Scan for the cell matching the given text and deliver its (x, y) coordinate at center. 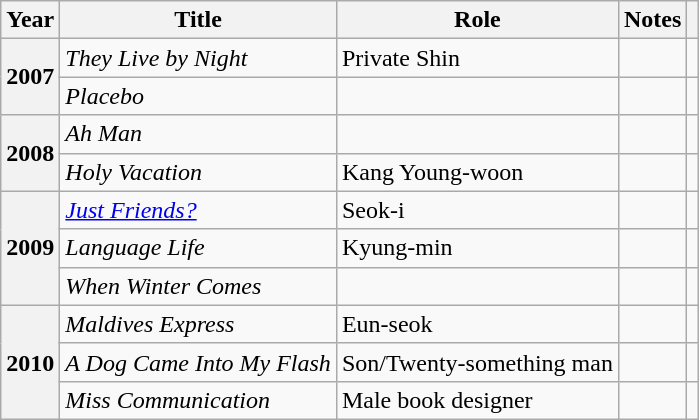
Son/Twenty-something man (477, 362)
Just Friends? (198, 210)
Language Life (198, 248)
Role (477, 20)
When Winter Comes (198, 286)
A Dog Came Into My Flash (198, 362)
2007 (30, 77)
Holy Vacation (198, 172)
2008 (30, 153)
They Live by Night (198, 58)
Kyung-min (477, 248)
Male book designer (477, 400)
Kang Young-woon (477, 172)
Ah Man (198, 134)
2009 (30, 248)
Title (198, 20)
Placebo (198, 96)
Year (30, 20)
Seok-i (477, 210)
Maldives Express (198, 324)
Notes (652, 20)
Eun-seok (477, 324)
2010 (30, 362)
Private Shin (477, 58)
Miss Communication (198, 400)
